Determine the [X, Y] coordinate at the center of the cell enclosing the given text.  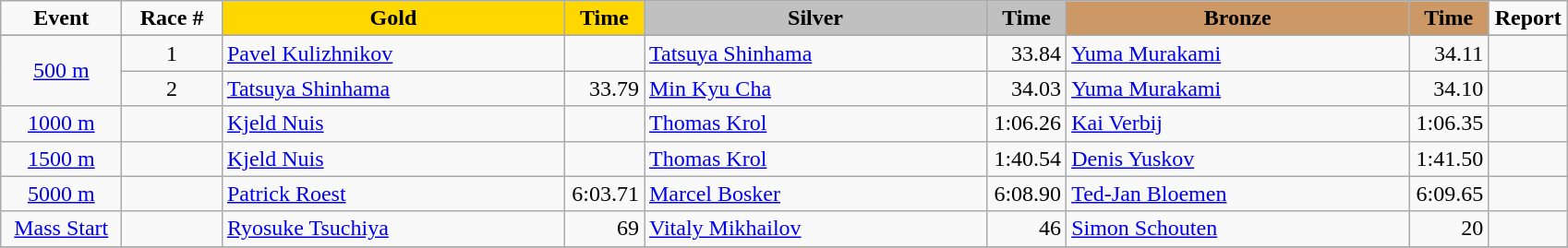
1500 m [61, 159]
1000 m [61, 124]
5000 m [61, 194]
Mass Start [61, 229]
Ted-Jan Bloemen [1237, 194]
6:03.71 [604, 194]
Min Kyu Cha [816, 89]
34.03 [1027, 89]
500 m [61, 71]
34.10 [1449, 89]
33.79 [604, 89]
Denis Yuskov [1237, 159]
Gold [393, 18]
1:40.54 [1027, 159]
2 [172, 89]
Report [1528, 18]
69 [604, 229]
46 [1027, 229]
Ryosuke Tsuchiya [393, 229]
1 [172, 53]
Simon Schouten [1237, 229]
Kai Verbij [1237, 124]
1:06.35 [1449, 124]
33.84 [1027, 53]
Race # [172, 18]
Marcel Bosker [816, 194]
Bronze [1237, 18]
Silver [816, 18]
34.11 [1449, 53]
6:08.90 [1027, 194]
Vitaly Mikhailov [816, 229]
1:06.26 [1027, 124]
Patrick Roest [393, 194]
20 [1449, 229]
6:09.65 [1449, 194]
Pavel Kulizhnikov [393, 53]
1:41.50 [1449, 159]
Event [61, 18]
